Return the (X, Y) coordinate for the center point of the cell that contains the specified text.  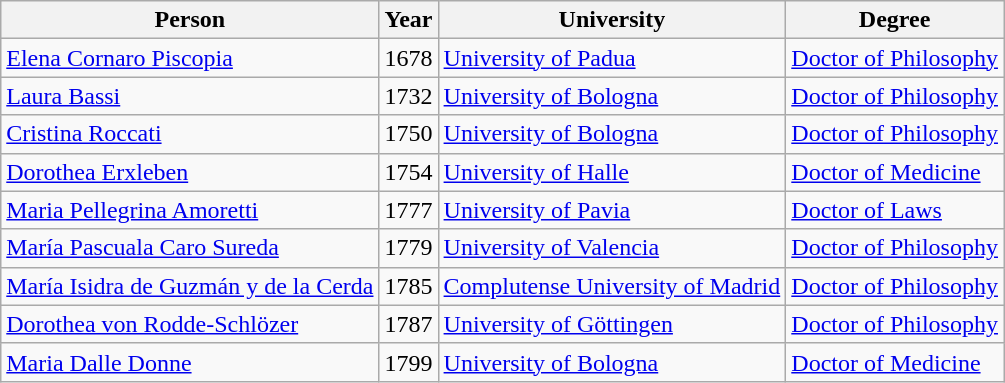
1787 (408, 324)
Dorothea Erxleben (190, 172)
Maria Pellegrina Amoretti (190, 210)
Year (408, 20)
1754 (408, 172)
1799 (408, 362)
Cristina Roccati (190, 134)
Laura Bassi (190, 96)
University of Pavia (612, 210)
Elena Cornaro Piscopia (190, 58)
Degree (895, 20)
University of Göttingen (612, 324)
Doctor of Laws (895, 210)
Person (190, 20)
Complutense University of Madrid (612, 286)
University of Halle (612, 172)
1777 (408, 210)
1732 (408, 96)
1750 (408, 134)
María Isidra de Guzmán y de la Cerda (190, 286)
1678 (408, 58)
University (612, 20)
Maria Dalle Donne (190, 362)
1779 (408, 248)
University of Valencia (612, 248)
University of Padua (612, 58)
Dorothea von Rodde-Schlözer (190, 324)
María Pascuala Caro Sureda (190, 248)
1785 (408, 286)
